Output the (x, y) coordinate of the center of the cell containing the given text.  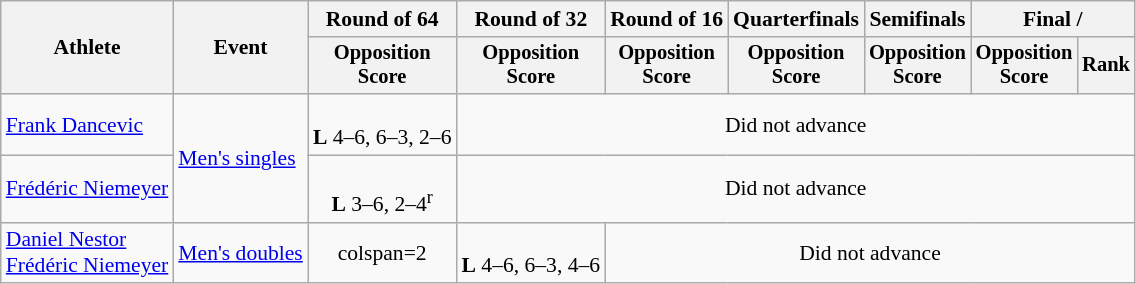
L 4–6, 6–3, 4–6 (530, 252)
Men's singles (240, 158)
Semifinals (918, 19)
colspan=2 (382, 252)
Rank (1106, 66)
Round of 32 (530, 19)
Final / (1053, 19)
Event (240, 48)
L 4–6, 6–3, 2–6 (382, 124)
Men's doubles (240, 252)
Round of 64 (382, 19)
Frédéric Niemeyer (88, 190)
Athlete (88, 48)
L 3–6, 2–4r (382, 190)
Frank Dancevic (88, 124)
Quarterfinals (796, 19)
Round of 16 (666, 19)
Daniel Nestor Frédéric Niemeyer (88, 252)
